Return the [x, y] coordinate for the center point of the cell that contains the specified text.  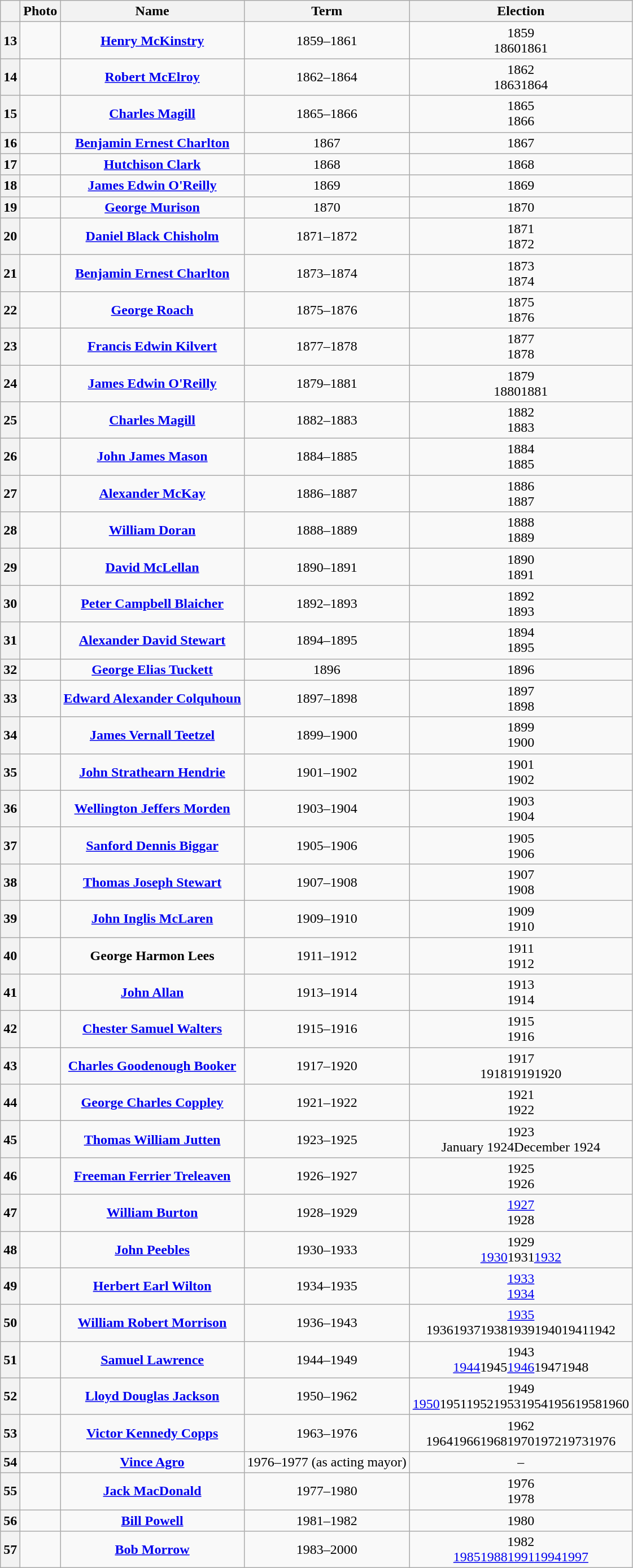
1915–1916 [326, 1030]
19071908 [521, 882]
13 [10, 41]
1909–1910 [326, 919]
1875–1876 [326, 309]
1921–1922 [326, 1103]
Peter Campbell Blaicher [152, 604]
19131914 [521, 992]
George Charles Coppley [152, 1103]
Term [326, 11]
18 [10, 186]
40 [10, 955]
1871–1872 [326, 236]
Francis Edwin Kilvert [152, 347]
Charles Goodenough Booker [152, 1066]
1894–1895 [326, 640]
Thomas Joseph Stewart [152, 882]
Election [521, 11]
1911–1912 [326, 955]
49 [10, 1286]
1963–1976 [326, 1433]
1950–1962 [326, 1396]
194919501951195219531954195619581960 [521, 1396]
22 [10, 309]
Lloyd Douglas Jackson [152, 1396]
George Roach [152, 309]
56 [10, 1520]
54 [10, 1462]
18941895 [521, 640]
1926–1927 [326, 1176]
George Elias Tuckett [152, 669]
1886–1887 [326, 493]
28 [10, 531]
33 [10, 699]
1917191819191920 [521, 1066]
1936–1943 [326, 1323]
1892–1893 [326, 604]
30 [10, 604]
1923–1925 [326, 1139]
26 [10, 457]
Henry McKinstry [152, 41]
William Robert Morrison [152, 1323]
18751876 [521, 309]
1917–1920 [326, 1066]
52 [10, 1396]
38 [10, 882]
George Harmon Lees [152, 955]
Bob Morrow [152, 1550]
18841885 [521, 457]
Vince Agro [152, 1462]
19011902 [521, 772]
19151916 [521, 1030]
Jack MacDonald [152, 1491]
14 [10, 77]
1884–1885 [326, 457]
19251926 [521, 1176]
19091910 [521, 919]
John Strathearn Hendrie [152, 772]
18861887 [521, 493]
William Burton [152, 1212]
18921893 [521, 604]
44 [10, 1103]
19051906 [521, 846]
David McLellan [152, 567]
18971898 [521, 699]
48 [10, 1250]
1928–1929 [326, 1212]
20 [10, 236]
29 [10, 567]
Bill Powell [152, 1520]
1934–1935 [326, 1286]
18731874 [521, 273]
Victor Kennedy Copps [152, 1433]
15 [10, 114]
1888–1889 [326, 531]
35 [10, 772]
19351936193719381939194019411942 [521, 1323]
1905–1906 [326, 846]
George Murison [152, 207]
47 [10, 1212]
185918601861 [521, 41]
19271928 [521, 1212]
Herbert Earl Wilton [152, 1286]
1923January 1924December 1924 [521, 1139]
46 [10, 1176]
21 [10, 273]
1903–1904 [326, 808]
34 [10, 735]
1865–1866 [326, 114]
James Vernall Teetzel [152, 735]
Freeman Ferrier Treleaven [152, 1176]
1890–1891 [326, 567]
19211922 [521, 1103]
1930–1933 [326, 1250]
1873–1874 [326, 273]
50 [10, 1323]
Samuel Lawrence [152, 1359]
Hutchison Clark [152, 164]
John Inglis McLaren [152, 919]
1913–1914 [326, 992]
1907–1908 [326, 882]
187918801881 [521, 383]
Alexander David Stewart [152, 640]
18711872 [521, 236]
39 [10, 919]
1897–1898 [326, 699]
1901–1902 [326, 772]
1859–1861 [326, 41]
19331934 [521, 1286]
Alexander McKay [152, 493]
17 [10, 164]
51 [10, 1359]
1882–1883 [326, 420]
27 [10, 493]
John Peebles [152, 1250]
42 [10, 1030]
53 [10, 1433]
19621964196619681970197219731976 [521, 1433]
45 [10, 1139]
57 [10, 1550]
19761978 [521, 1491]
194319441945194619471948 [521, 1359]
Thomas William Jutten [152, 1139]
186218631864 [521, 77]
1983–2000 [326, 1550]
18651866 [521, 114]
Daniel Black Chisholm [152, 236]
1981–1982 [326, 1520]
Name [152, 11]
1944–1949 [326, 1359]
19111912 [521, 955]
36 [10, 808]
– [521, 1462]
24 [10, 383]
Photo [41, 11]
1976–1977 (as acting mayor) [326, 1462]
55 [10, 1491]
32 [10, 669]
John Allan [152, 992]
18881889 [521, 531]
1899–1900 [326, 735]
25 [10, 420]
43 [10, 1066]
41 [10, 992]
18821883 [521, 420]
19 [10, 207]
1877–1878 [326, 347]
1980 [521, 1520]
1879–1881 [326, 383]
18771878 [521, 347]
23 [10, 347]
198219851988199119941997 [521, 1550]
Edward Alexander Colquhoun [152, 699]
18901891 [521, 567]
19031904 [521, 808]
1929193019311932 [521, 1250]
1862–1864 [326, 77]
Robert McElroy [152, 77]
31 [10, 640]
18991900 [521, 735]
37 [10, 846]
Wellington Jeffers Morden [152, 808]
1977–1980 [326, 1491]
William Doran [152, 531]
16 [10, 143]
Chester Samuel Walters [152, 1030]
Sanford Dennis Biggar [152, 846]
John James Mason [152, 457]
